From the cell containing the given text, extract its center point as (X, Y) coordinate. 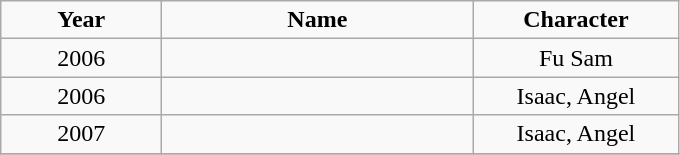
2007 (82, 134)
Year (82, 20)
Name (318, 20)
Fu Sam (576, 58)
Character (576, 20)
